Scan for the cell matching the given text and deliver its (X, Y) coordinate at center. 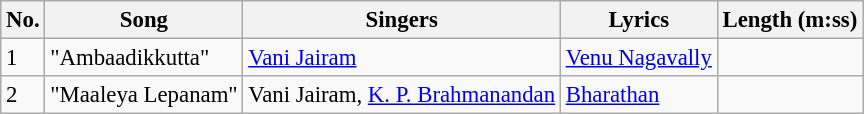
"Maaleya Lepanam" (144, 95)
1 (23, 58)
Lyrics (638, 20)
2 (23, 95)
Song (144, 20)
Length (m:ss) (790, 20)
Bharathan (638, 95)
No. (23, 20)
Vani Jairam (402, 58)
"Ambaadikkutta" (144, 58)
Singers (402, 20)
Venu Nagavally (638, 58)
Vani Jairam, K. P. Brahmanandan (402, 95)
